Find where the given text appears and provide that cell's center as (x, y) coordinate. 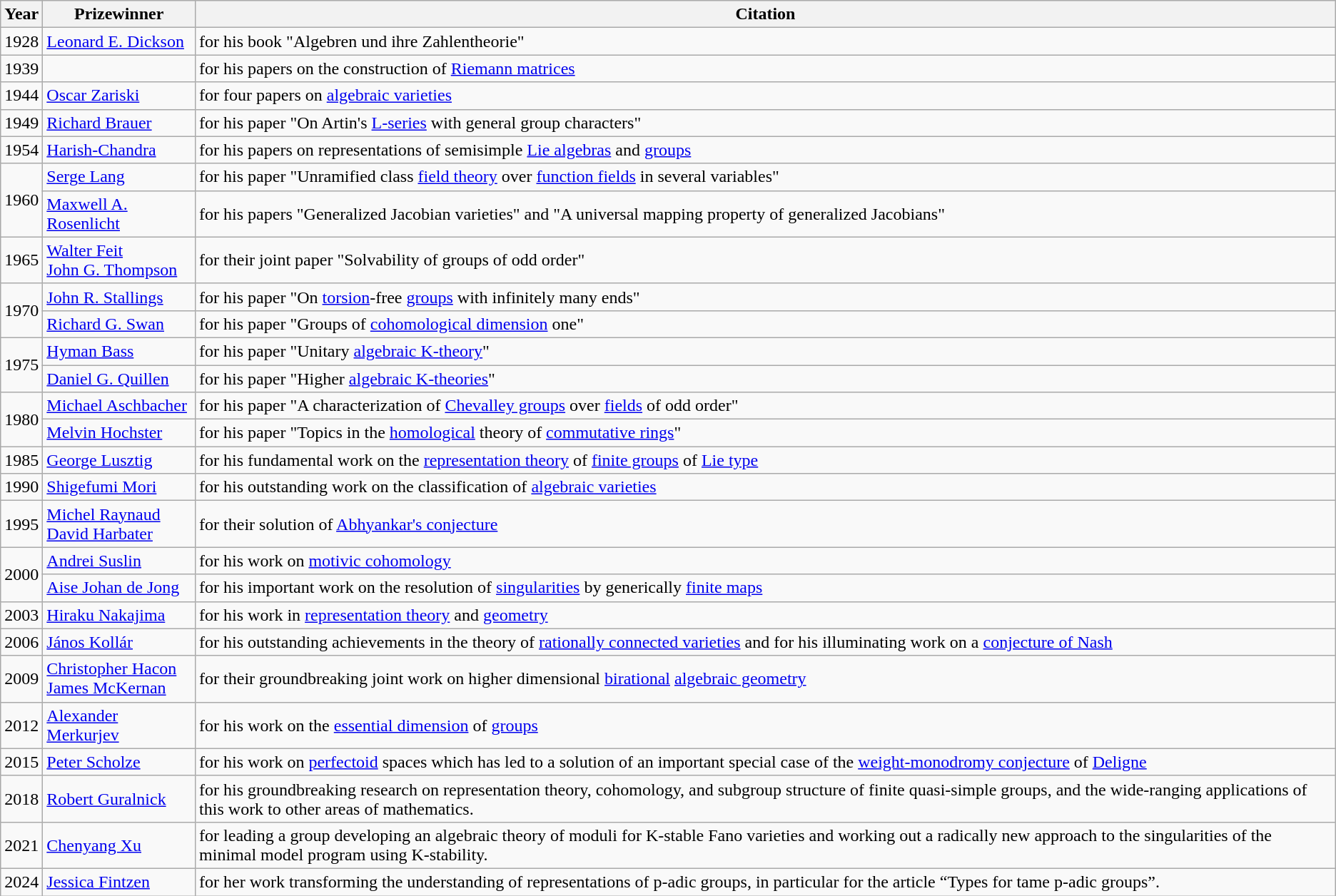
1949 (21, 123)
Richard Brauer (119, 123)
for their solution of Abhyankar's conjecture (766, 524)
1939 (21, 68)
Peter Scholze (119, 762)
2000 (21, 574)
2006 (21, 642)
Michel RaynaudDavid Harbater (119, 524)
for his fundamental work on the representation theory of finite groups of Lie type (766, 460)
1928 (21, 41)
Maxwell A. Rosenlicht (119, 214)
Richard G. Swan (119, 324)
for his work on the essential dimension of groups (766, 725)
for his paper "Higher algebraic K-theories" (766, 379)
for his book "Algebren und ihre Zahlentheorie" (766, 41)
2024 (21, 882)
for his outstanding achievements in the theory of rationally connected varieties and for his illuminating work on a conjecture of Nash (766, 642)
Aise Johan de Jong (119, 588)
Shigefumi Mori (119, 487)
for his paper "On torsion-free groups with infinitely many ends" (766, 297)
for his paper "A characterization of Chevalley groups over fields of odd order" (766, 406)
2012 (21, 725)
Robert Guralnick (119, 799)
for his paper "Unitary algebraic K-theory" (766, 351)
for his paper "Unramified class field theory over function fields in several variables" (766, 177)
Jessica Fintzen (119, 882)
Christopher HaconJames McKernan (119, 679)
1944 (21, 96)
1985 (21, 460)
2021 (21, 845)
1970 (21, 310)
for four papers on algebraic varieties (766, 96)
1990 (21, 487)
Chenyang Xu (119, 845)
Hyman Bass (119, 351)
for his important work on the resolution of singularities by generically finite maps (766, 588)
Walter FeitJohn G. Thompson (119, 260)
Daniel G. Quillen (119, 379)
for his papers "Generalized Jacobian varieties" and "A universal mapping property of generalized Jacobians" (766, 214)
for his work on perfectoid spaces which has led to a solution of an important special case of the weight-monodromy conjecture of Deligne (766, 762)
Oscar Zariski (119, 96)
Harish-Chandra (119, 150)
1995 (21, 524)
1980 (21, 419)
for his work on motivic cohomology (766, 561)
for his papers on representations of semisimple Lie algebras and groups (766, 150)
John R. Stallings (119, 297)
2015 (21, 762)
for his outstanding work on the classification of algebraic varieties (766, 487)
for his work in representation theory and geometry (766, 615)
for his papers on the construction of Riemann matrices (766, 68)
2009 (21, 679)
Citation (766, 14)
Michael Aschbacher (119, 406)
Andrei Suslin (119, 561)
1965 (21, 260)
2018 (21, 799)
2003 (21, 615)
Melvin Hochster (119, 433)
Hiraku Nakajima (119, 615)
Leonard E. Dickson (119, 41)
1960 (21, 200)
for their joint paper "Solvability of groups of odd order" (766, 260)
for her work transforming the understanding of representations of p-adic groups, in particular for the article “Types for tame p-adic groups”. (766, 882)
for their groundbreaking joint work on higher dimensional birational algebraic geometry (766, 679)
for his paper "Topics in the homological theory of commutative rings" (766, 433)
Alexander Merkurjev (119, 725)
1954 (21, 150)
for his paper "Groups of cohomological dimension one" (766, 324)
János Kollár (119, 642)
1975 (21, 365)
Prizewinner (119, 14)
George Lusztig (119, 460)
for his paper "On Artin's L-series with general group characters" (766, 123)
Year (21, 14)
Serge Lang (119, 177)
